Extract the (x, y) coordinate from the center of the cell holding the provided text.  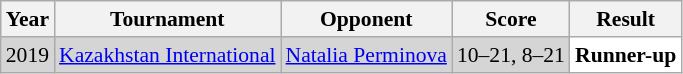
Runner-up (626, 55)
Natalia Perminova (366, 55)
10–21, 8–21 (511, 55)
Kazakhstan International (167, 55)
Score (511, 19)
Year (28, 19)
Result (626, 19)
Tournament (167, 19)
Opponent (366, 19)
2019 (28, 55)
